Return (X, Y) of the center of cell containing provided text 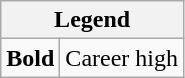
Bold (30, 58)
Legend (92, 20)
Career high (122, 58)
